Search for the cell housing the specified text and yield its (X, Y) center coordinate. 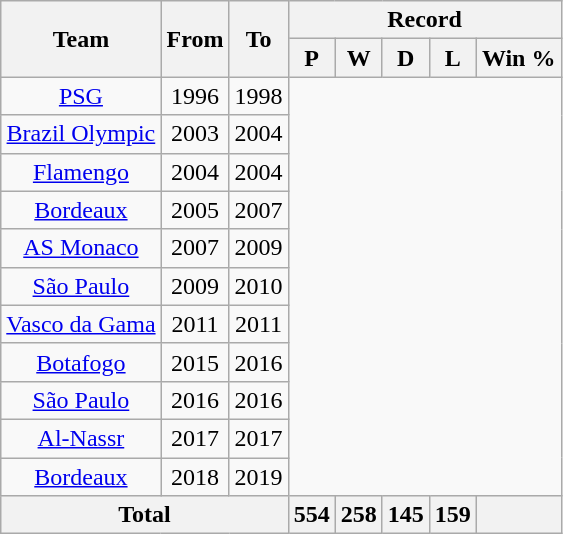
Vasco da Gama (81, 324)
Botafogo (81, 362)
2010 (258, 286)
2005 (195, 210)
AS Monaco (81, 248)
1996 (195, 96)
Team (81, 39)
Al-Nassr (81, 438)
Win % (518, 58)
2015 (195, 362)
P (312, 58)
Total (144, 515)
From (195, 39)
W (358, 58)
554 (312, 515)
L (452, 58)
PSG (81, 96)
258 (358, 515)
159 (452, 515)
2003 (195, 134)
Flamengo (81, 172)
D (406, 58)
To (258, 39)
Record (424, 20)
145 (406, 515)
1998 (258, 96)
2019 (258, 477)
Brazil Olympic (81, 134)
2018 (195, 477)
